Scan for the cell matching the given text and deliver its [x, y] coordinate at center. 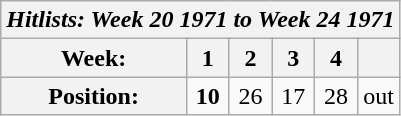
Week: [94, 58]
10 [208, 96]
4 [336, 58]
28 [336, 96]
17 [294, 96]
26 [250, 96]
Hitlists: Week 20 1971 to Week 24 1971 [200, 20]
2 [250, 58]
Position: [94, 96]
1 [208, 58]
out [378, 96]
3 [294, 58]
